Search for the cell housing the specified text and yield its [x, y] center coordinate. 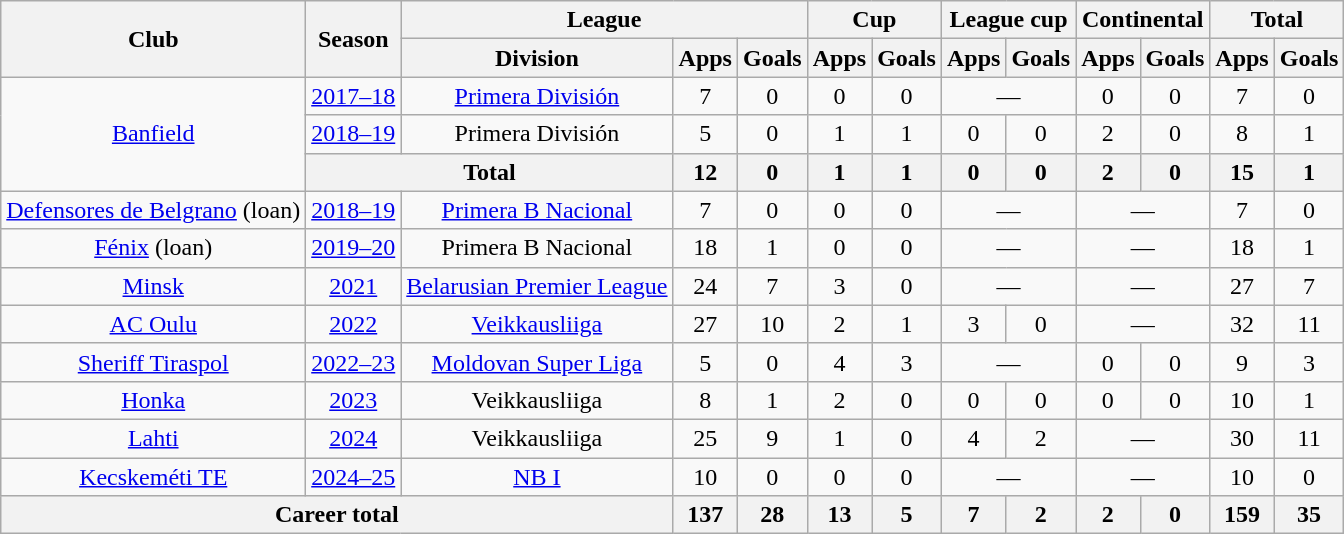
Kecskeméti TE [154, 477]
Honka [154, 400]
Lahti [154, 438]
12 [705, 172]
Belarusian Premier League [537, 286]
League cup [1008, 20]
2022–23 [354, 362]
24 [705, 286]
AC Oulu [154, 324]
2022 [354, 324]
Cup [874, 20]
30 [1242, 438]
Banfield [154, 134]
2023 [354, 400]
League [604, 20]
28 [772, 515]
Club [154, 39]
NB I [537, 477]
Continental [1143, 20]
Moldovan Super Liga [537, 362]
Defensores de Belgrano (loan) [154, 210]
2024–25 [354, 477]
Division [537, 58]
Career total [337, 515]
15 [1242, 172]
32 [1242, 324]
Sheriff Tiraspol [154, 362]
35 [1309, 515]
159 [1242, 515]
Minsk [154, 286]
Season [354, 39]
2021 [354, 286]
Fénix (loan) [154, 248]
2024 [354, 438]
137 [705, 515]
25 [705, 438]
13 [839, 515]
2019–20 [354, 248]
2017–18 [354, 96]
